Find where the given text appears and provide that cell's center as [x, y] coordinate. 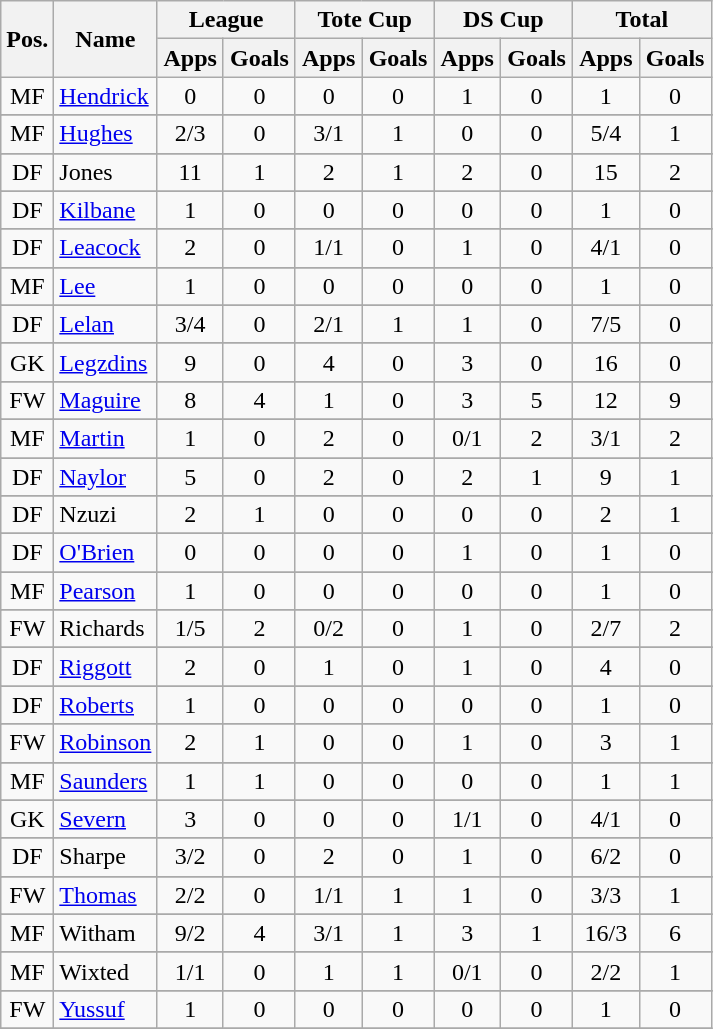
Kilbane [106, 210]
16/3 [606, 933]
Martin [106, 438]
2/1 [328, 324]
3/2 [190, 857]
Yussuf [106, 1009]
0/2 [328, 629]
Tote Cup [364, 20]
9/2 [190, 933]
Roberts [106, 705]
Pearson [106, 591]
12 [606, 400]
16 [606, 362]
Hughes [106, 134]
Legzdins [106, 362]
O'Brien [106, 553]
Nzuzi [106, 515]
Saunders [106, 781]
Robinson [106, 743]
Thomas [106, 895]
DS Cup [504, 20]
Lelan [106, 324]
Riggott [106, 667]
6 [675, 933]
Pos. [28, 39]
Severn [106, 819]
3/4 [190, 324]
5/4 [606, 134]
Naylor [106, 477]
Jones [106, 172]
Sharpe [106, 857]
Leacock [106, 248]
7/5 [606, 324]
3/3 [606, 895]
6/2 [606, 857]
15 [606, 172]
Wixted [106, 971]
Witham [106, 933]
Richards [106, 629]
2/3 [190, 134]
Maguire [106, 400]
League [226, 20]
2/7 [606, 629]
11 [190, 172]
Total [642, 20]
Lee [106, 286]
8 [190, 400]
Name [106, 39]
1/5 [190, 629]
Hendrick [106, 96]
